Scan for the cell matching the given text and deliver its (X, Y) coordinate at center. 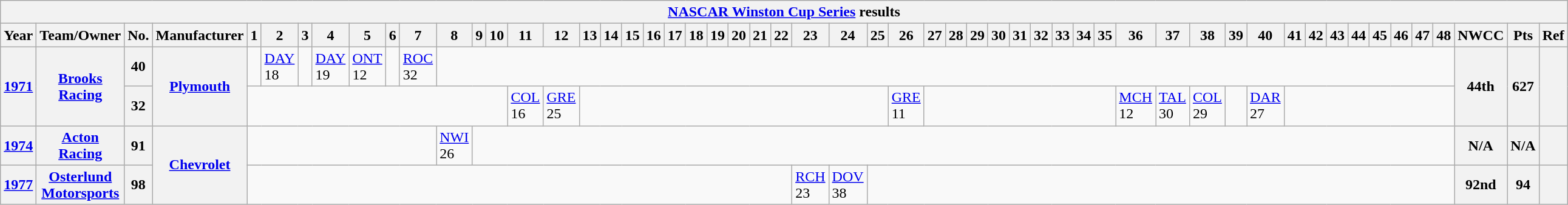
2 (279, 35)
44th (1481, 86)
98 (138, 184)
1977 (18, 184)
ROC32 (418, 67)
17 (675, 35)
Year (18, 35)
41 (1294, 35)
NWCC (1481, 35)
1971 (18, 86)
44 (1359, 35)
39 (1236, 35)
23 (810, 35)
16 (653, 35)
6 (392, 35)
26 (906, 35)
43 (1337, 35)
25 (878, 35)
20 (738, 35)
GRE25 (561, 106)
11 (526, 35)
22 (782, 35)
4 (330, 35)
ONT12 (367, 67)
DOV38 (847, 184)
18 (696, 35)
12 (561, 35)
46 (1401, 35)
48 (1444, 35)
Brooks Racing (80, 86)
Plymouth (200, 86)
627 (1523, 86)
DAY19 (330, 67)
14 (611, 35)
RCH23 (810, 184)
15 (633, 35)
29 (977, 35)
Pts (1523, 35)
NASCAR Winston Cup Series results (784, 12)
Osterlund Motorsports (80, 184)
5 (367, 35)
27 (935, 35)
3 (305, 35)
Chevrolet (200, 165)
GRE11 (906, 106)
DAR27 (1266, 106)
COL29 (1207, 106)
MCH12 (1136, 106)
24 (847, 35)
DAY18 (279, 67)
Team/Owner (80, 35)
13 (590, 35)
47 (1423, 35)
31 (1020, 35)
1 (254, 35)
Ref (1553, 35)
No. (138, 35)
COL16 (526, 106)
7 (418, 35)
19 (718, 35)
TAL30 (1173, 106)
36 (1136, 35)
94 (1523, 184)
37 (1173, 35)
10 (497, 35)
9 (480, 35)
Manufacturer (200, 35)
92nd (1481, 184)
91 (138, 146)
1974 (18, 146)
30 (998, 35)
35 (1105, 35)
42 (1316, 35)
NWI26 (454, 146)
21 (760, 35)
Acton Racing (80, 146)
34 (1084, 35)
45 (1379, 35)
28 (955, 35)
38 (1207, 35)
8 (454, 35)
33 (1062, 35)
